Find where the given text appears and provide that cell's center as (x, y) coordinate. 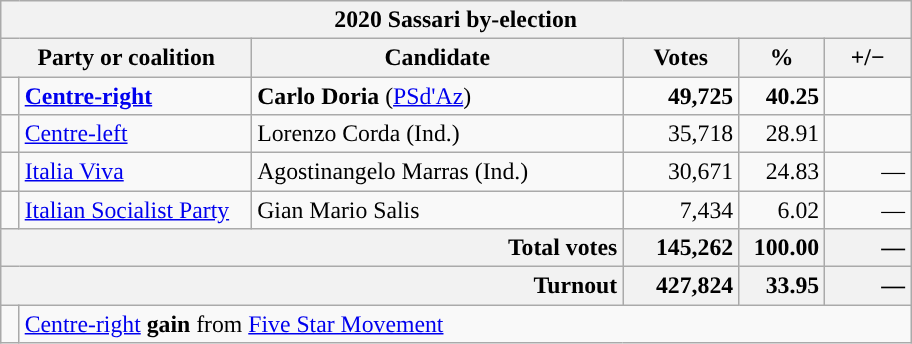
Centre-right gain from Five Star Movement (464, 323)
Centre-right (135, 96)
35,718 (681, 133)
427,824 (681, 285)
28.91 (782, 133)
Candidate (438, 58)
33.95 (782, 285)
Italia Viva (135, 171)
Agostinangelo Marras (Ind.) (438, 171)
Italian Socialist Party (135, 209)
2020 Sassari by-election (456, 20)
49,725 (681, 96)
Lorenzo Corda (Ind.) (438, 133)
Centre-left (135, 133)
Carlo Doria (PSd'Az) (438, 96)
24.83 (782, 171)
% (782, 58)
145,262 (681, 247)
Turnout (312, 285)
Total votes (312, 247)
Party or coalition (126, 58)
+/− (868, 58)
100.00 (782, 247)
6.02 (782, 209)
Votes (681, 58)
40.25 (782, 96)
30,671 (681, 171)
Gian Mario Salis (438, 209)
7,434 (681, 209)
